Identify which cell holds the provided text, then report its (x, y) central coordinate. 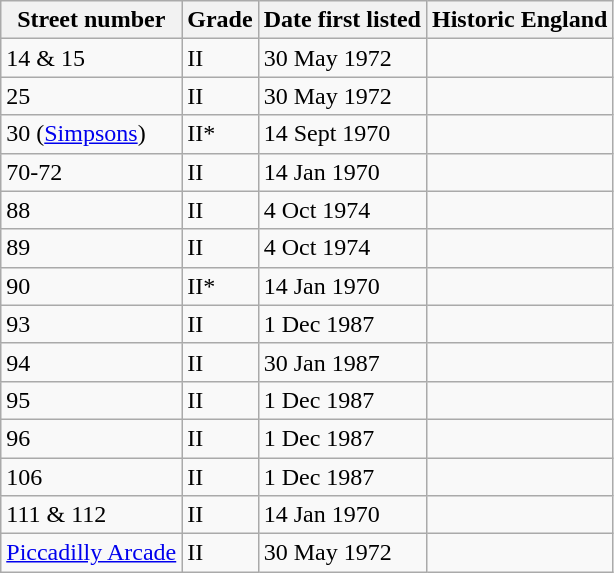
30 Jan 1987 (342, 362)
70-72 (92, 172)
Date first listed (342, 20)
25 (92, 96)
94 (92, 362)
95 (92, 400)
14 Sept 1970 (342, 134)
89 (92, 248)
111 & 112 (92, 515)
14 & 15 (92, 58)
90 (92, 286)
Historic England (519, 20)
Piccadilly Arcade (92, 553)
Grade (220, 20)
106 (92, 477)
30 (Simpsons) (92, 134)
93 (92, 324)
Street number (92, 20)
96 (92, 438)
88 (92, 210)
